Find where the given text appears and provide that cell's center as [X, Y] coordinate. 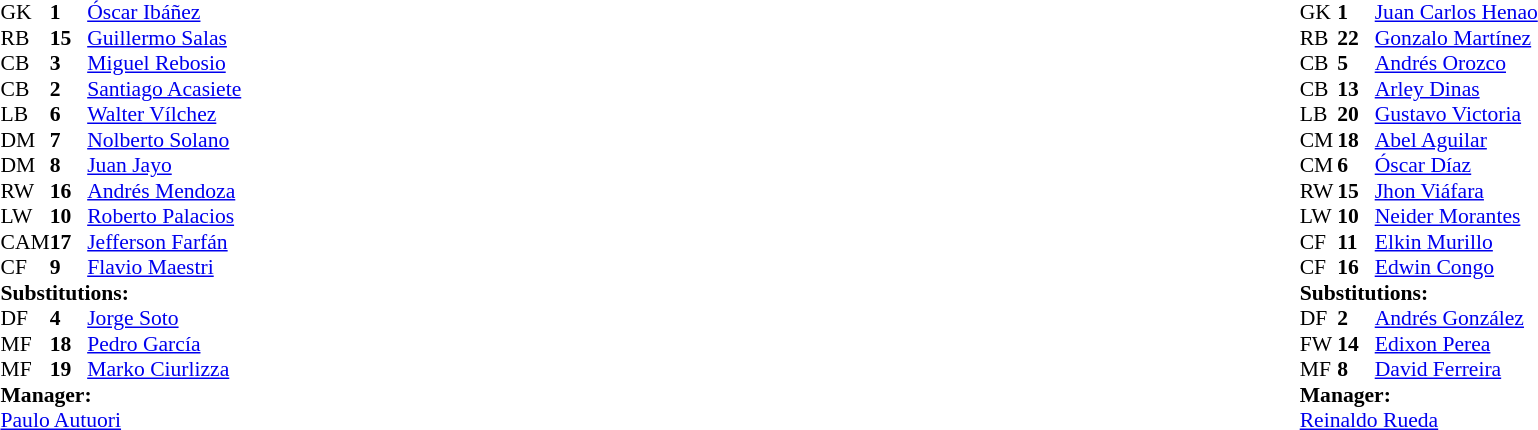
Roberto Palacios [164, 217]
Óscar Díaz [1456, 165]
Andrés Orozco [1456, 63]
Abel Aguilar [1456, 140]
Gustavo Victoria [1456, 115]
Andrés González [1456, 319]
13 [1356, 89]
Jhon Viáfara [1456, 191]
5 [1356, 63]
22 [1356, 38]
Miguel Rebosio [164, 63]
20 [1356, 115]
4 [69, 319]
9 [69, 267]
Edwin Congo [1456, 267]
Gonzalo Martínez [1456, 38]
Nolberto Solano [164, 140]
Elkin Murillo [1456, 242]
7 [69, 140]
Flavio Maestri [164, 267]
Santiago Acasiete [164, 89]
3 [69, 63]
Walter Vílchez [164, 115]
19 [69, 369]
Andrés Mendoza [164, 191]
David Ferreira [1456, 369]
Jorge Soto [164, 319]
Neider Morantes [1456, 217]
CAM [24, 242]
Guillermo Salas [164, 38]
11 [1356, 242]
14 [1356, 344]
Pedro García [164, 344]
Óscar Ibáñez [164, 13]
Arley Dinas [1456, 89]
Marko Ciurlizza [164, 369]
Edixon Perea [1456, 344]
Juan Jayo [164, 165]
Jefferson Farfán [164, 242]
Juan Carlos Henao [1456, 13]
17 [69, 242]
FW [1319, 344]
